Locate the cell with the specified text and output its [X, Y] center coordinate. 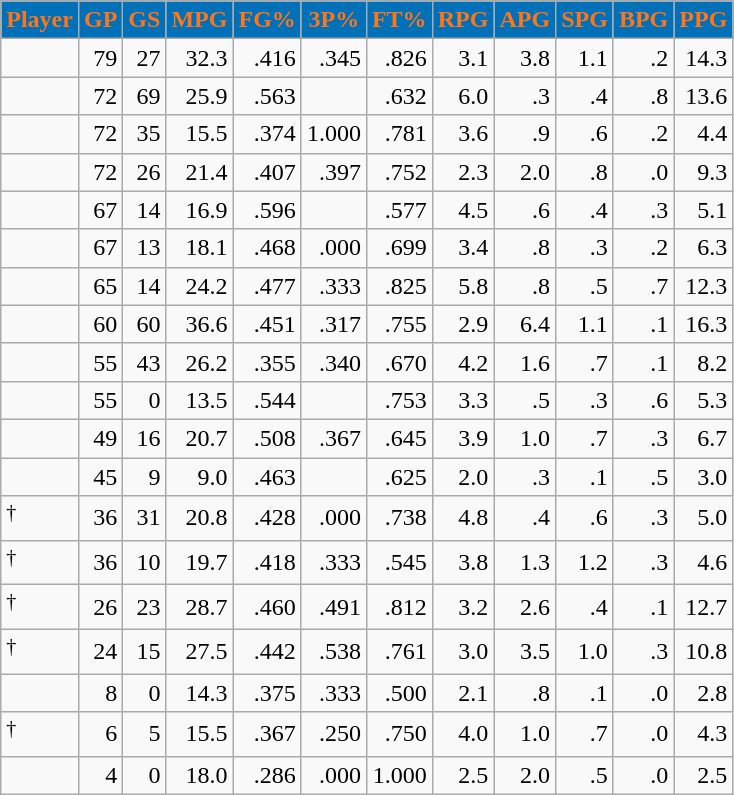
.645 [399, 438]
.463 [267, 477]
.826 [399, 58]
.753 [399, 400]
15 [144, 652]
6.3 [704, 248]
.477 [267, 286]
.596 [267, 210]
9.0 [200, 477]
3P% [334, 20]
PPG [704, 20]
25.9 [200, 96]
4.4 [704, 134]
18.1 [200, 248]
26.2 [200, 362]
.355 [267, 362]
16.9 [200, 210]
2.9 [463, 324]
20.7 [200, 438]
3.2 [463, 608]
5.8 [463, 286]
27 [144, 58]
.345 [334, 58]
9.3 [704, 172]
.750 [399, 734]
45 [100, 477]
28.7 [200, 608]
9 [144, 477]
.500 [399, 693]
.738 [399, 518]
.374 [267, 134]
16 [144, 438]
.577 [399, 210]
FG% [267, 20]
.544 [267, 400]
8 [100, 693]
43 [144, 362]
2.3 [463, 172]
.563 [267, 96]
FT% [399, 20]
6.7 [704, 438]
.9 [525, 134]
.442 [267, 652]
.416 [267, 58]
1.2 [585, 562]
.625 [399, 477]
20.8 [200, 518]
3.4 [463, 248]
.538 [334, 652]
21.4 [200, 172]
GP [100, 20]
.317 [334, 324]
1.6 [525, 362]
.418 [267, 562]
10.8 [704, 652]
.375 [267, 693]
APG [525, 20]
12.7 [704, 608]
.752 [399, 172]
6.0 [463, 96]
3.1 [463, 58]
2.6 [525, 608]
1.3 [525, 562]
24 [100, 652]
Player [40, 20]
.397 [334, 172]
.286 [267, 775]
BPG [643, 20]
.781 [399, 134]
.468 [267, 248]
3.5 [525, 652]
8.2 [704, 362]
.699 [399, 248]
.250 [334, 734]
.545 [399, 562]
MPG [200, 20]
6.4 [525, 324]
4.0 [463, 734]
.451 [267, 324]
.340 [334, 362]
35 [144, 134]
23 [144, 608]
19.7 [200, 562]
.428 [267, 518]
SPG [585, 20]
.460 [267, 608]
2.8 [704, 693]
4 [100, 775]
13.5 [200, 400]
5.1 [704, 210]
36.6 [200, 324]
.632 [399, 96]
49 [100, 438]
69 [144, 96]
RPG [463, 20]
4.6 [704, 562]
27.5 [200, 652]
GS [144, 20]
4.3 [704, 734]
65 [100, 286]
4.5 [463, 210]
3.6 [463, 134]
3.3 [463, 400]
13 [144, 248]
.508 [267, 438]
5.3 [704, 400]
16.3 [704, 324]
12.3 [704, 286]
3.9 [463, 438]
5 [144, 734]
18.0 [200, 775]
32.3 [200, 58]
.755 [399, 324]
2.1 [463, 693]
4.2 [463, 362]
.670 [399, 362]
.761 [399, 652]
79 [100, 58]
6 [100, 734]
.825 [399, 286]
24.2 [200, 286]
.407 [267, 172]
.812 [399, 608]
5.0 [704, 518]
13.6 [704, 96]
10 [144, 562]
31 [144, 518]
.491 [334, 608]
4.8 [463, 518]
